Scan for the cell matching the given text and deliver its (X, Y) coordinate at center. 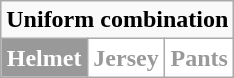
Helmet (44, 58)
Uniform combination (118, 20)
Pants (200, 58)
Jersey (126, 58)
